Return [x, y] of the center of cell containing provided text 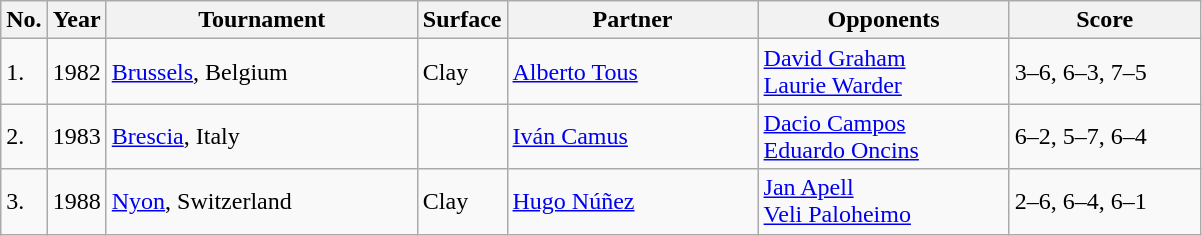
Surface [462, 20]
1983 [76, 136]
2. [24, 136]
Iván Camus [632, 136]
Alberto Tous [632, 72]
Partner [632, 20]
Jan Apell Veli Paloheimo [884, 202]
Dacio Campos Eduardo Oncins [884, 136]
Year [76, 20]
1. [24, 72]
Score [1104, 20]
Nyon, Switzerland [262, 202]
3. [24, 202]
Brussels, Belgium [262, 72]
Hugo Núñez [632, 202]
2–6, 6–4, 6–1 [1104, 202]
David Graham Laurie Warder [884, 72]
3–6, 6–3, 7–5 [1104, 72]
No. [24, 20]
1988 [76, 202]
1982 [76, 72]
Brescia, Italy [262, 136]
6–2, 5–7, 6–4 [1104, 136]
Opponents [884, 20]
Tournament [262, 20]
